Pinpoint the cell where the given text exists, returning its [x, y] midpoint coordinate. 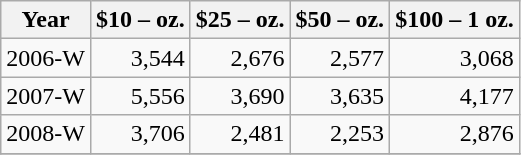
$100 – 1 oz. [455, 20]
$10 – oz. [140, 20]
2007-W [46, 96]
3,690 [240, 96]
$25 – oz. [240, 20]
3,706 [140, 134]
3,068 [455, 58]
2,577 [340, 58]
5,556 [140, 96]
3,544 [140, 58]
2,253 [340, 134]
2,481 [240, 134]
2,676 [240, 58]
2008-W [46, 134]
4,177 [455, 96]
2006-W [46, 58]
2,876 [455, 134]
3,635 [340, 96]
Year [46, 20]
$50 – oz. [340, 20]
